Search for the cell housing the specified text and yield its [x, y] center coordinate. 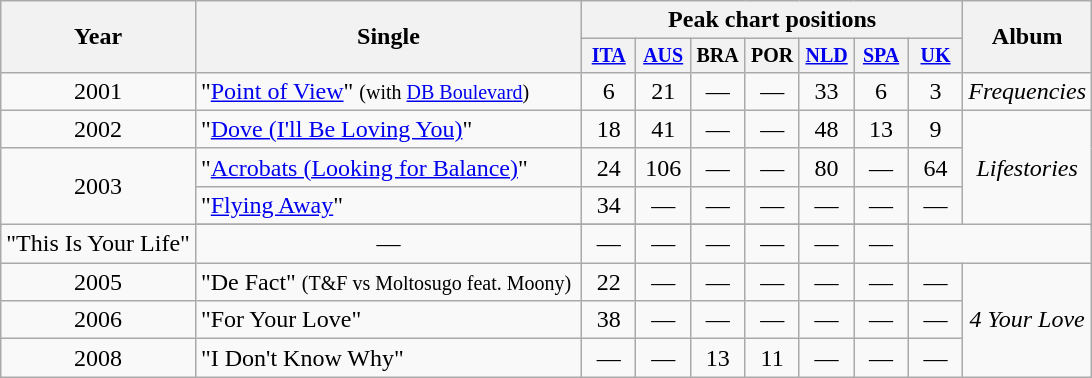
"For Your Love" [388, 320]
2005 [98, 282]
"Flying Away" [388, 205]
64 [935, 167]
48 [826, 129]
18 [608, 129]
"I Don't Know Why" [388, 358]
ITA [608, 56]
Album [1028, 37]
11 [772, 358]
"Point of View" (with DB Boulevard) [388, 91]
POR [772, 56]
9 [935, 129]
"De Fact" (T&F vs Moltosugo feat. Moony) [388, 282]
106 [663, 167]
Lifestories [1028, 167]
80 [826, 167]
21 [663, 91]
Frequencies [1028, 91]
"Acrobats (Looking for Balance)" [388, 167]
2008 [98, 358]
2003 [98, 186]
3 [935, 91]
SPA [881, 56]
Single [388, 37]
24 [608, 167]
Peak chart positions [772, 20]
33 [826, 91]
4 Your Love [1028, 320]
34 [608, 205]
UK [935, 56]
"Dove (I'll Be Loving You)" [388, 129]
2001 [98, 91]
2006 [98, 320]
2002 [98, 129]
Year [98, 37]
38 [608, 320]
AUS [663, 56]
NLD [826, 56]
"This Is Your Life" [98, 244]
22 [608, 282]
BRA [717, 56]
41 [663, 129]
